Find where the given text appears and provide that cell's center as [X, Y] coordinate. 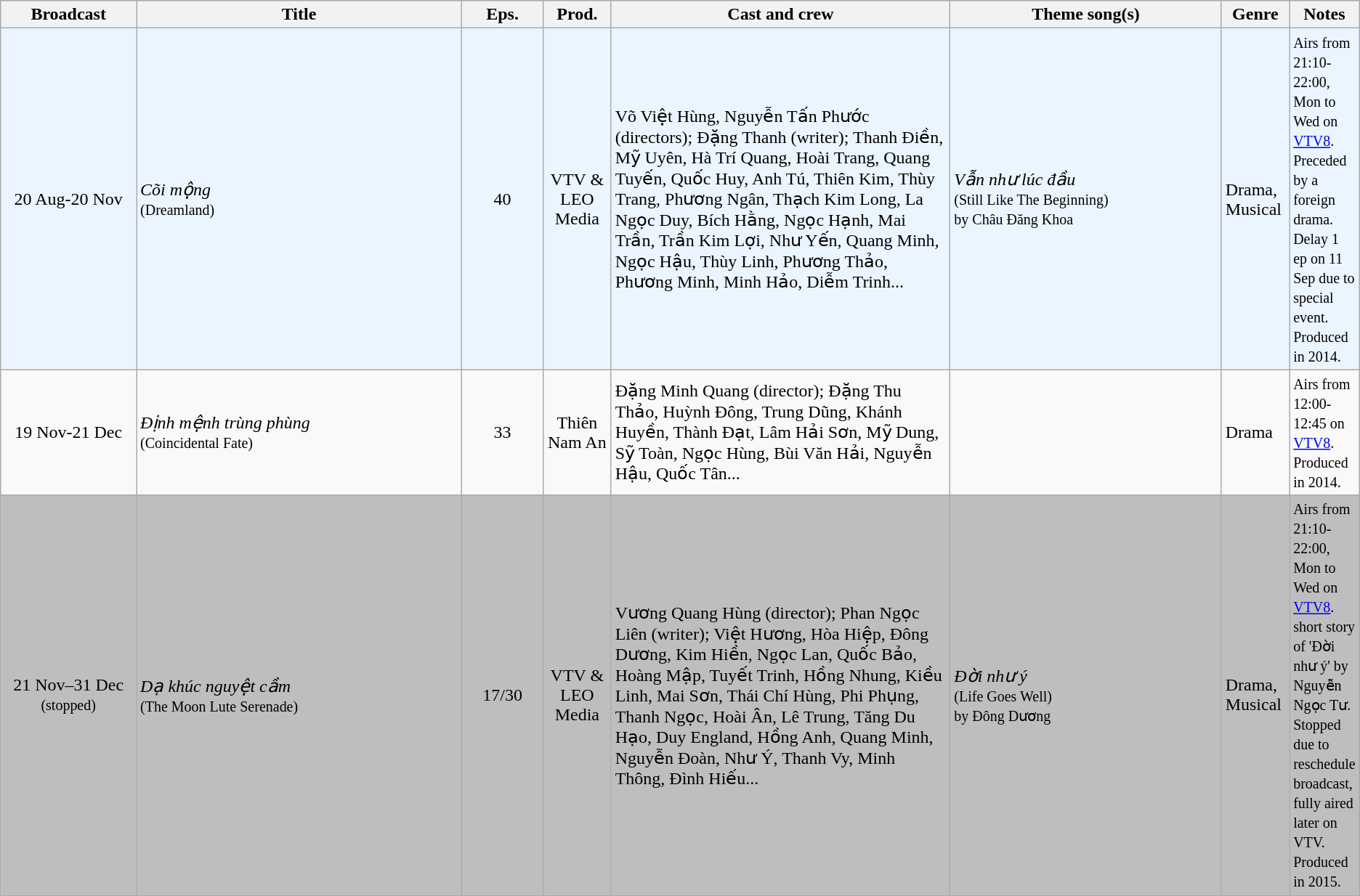
Đời như ý (Life Goes Well)by Đông Dương [1085, 696]
Cast and crew [780, 15]
Airs from 21:10-22:00, Mon to Wed on VTV8.Preceded by a foreign drama.Delay 1 ep on 11 Sep due to special event. Produced in 2014. [1325, 199]
Title [299, 15]
Cõi mộng (Dreamland) [299, 199]
40 [503, 199]
Eps. [503, 15]
Theme song(s) [1085, 15]
Thiên Nam An [577, 433]
Vẫn như lúc đầu (Still Like The Beginning)by Châu Đăng Khoa [1085, 199]
Broadcast [68, 15]
Airs from 12:00-12:45 on VTV8.Produced in 2014. [1325, 433]
20 Aug-20 Nov [68, 199]
Genre [1255, 15]
33 [503, 433]
Prod. [577, 15]
19 Nov-21 Dec [68, 433]
Drama [1255, 433]
Notes [1325, 15]
Dạ khúc nguyệt cầm (The Moon Lute Serenade) [299, 696]
Định mệnh trùng phùng (Coincidental Fate) [299, 433]
21 Nov–31 Dec(stopped) [68, 696]
17/30 [503, 696]
